From the cell containing the given text, extract its center point as [x, y] coordinate. 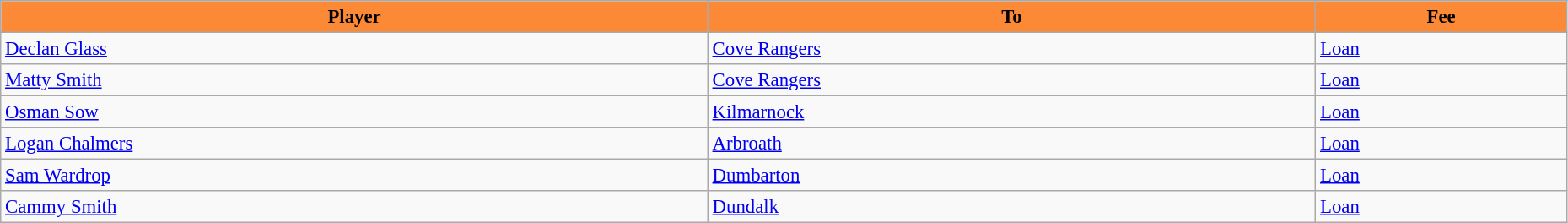
Player [354, 17]
Declan Glass [354, 49]
Fee [1441, 17]
Sam Wardrop [354, 176]
Osman Sow [354, 112]
To [1011, 17]
Arbroath [1011, 144]
Kilmarnock [1011, 112]
Dumbarton [1011, 176]
Logan Chalmers [354, 144]
Matty Smith [354, 80]
Cammy Smith [354, 207]
Dundalk [1011, 207]
